Locate the cell with the specified text and output its (x, y) center coordinate. 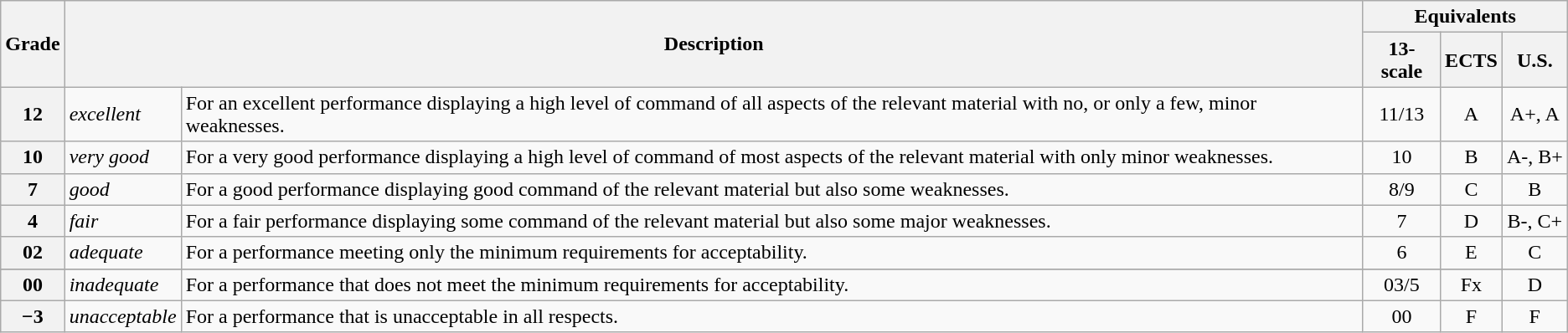
Grade (33, 44)
For a performance that is unacceptable in all respects. (772, 316)
inadequate (122, 284)
A-, B+ (1534, 157)
unacceptable (122, 316)
11/13 (1401, 114)
12 (33, 114)
E (1472, 253)
For a performance meeting only the minimum requirements for acceptability. (772, 253)
For an excellent performance displaying a high level of command of all aspects of the relevant material with no, or only a few, minor weaknesses. (772, 114)
good (122, 189)
6 (1401, 253)
8/9 (1401, 189)
For a very good performance displaying a high level of command of most aspects of the relevant material with only minor weaknesses. (772, 157)
For a performance that does not meet the minimum requirements for acceptability. (772, 284)
ECTS (1472, 60)
B-, C+ (1534, 221)
Fx (1472, 284)
fair (122, 221)
excellent (122, 114)
U.S. (1534, 60)
For a fair performance displaying some command of the relevant material but also some major weaknesses. (772, 221)
13-scale (1401, 60)
A+, A (1534, 114)
4 (33, 221)
very good (122, 157)
03/5 (1401, 284)
−3 (33, 316)
For a good performance displaying good command of the relevant material but also some weaknesses. (772, 189)
Description (714, 44)
02 (33, 253)
A (1472, 114)
adequate (122, 253)
Equivalents (1465, 17)
